For the text-containing cell, return its midpoint in [X, Y] coordinate format. 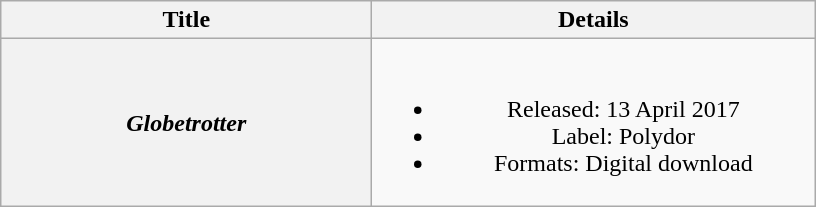
Details [594, 20]
Title [186, 20]
Released: 13 April 2017Label: PolydorFormats: Digital download [594, 122]
Globetrotter [186, 122]
